Search for the cell housing the specified text and yield its (x, y) center coordinate. 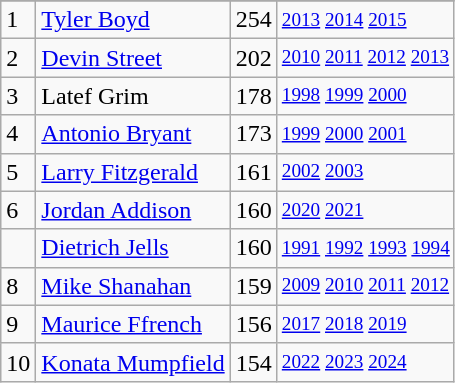
8 (18, 286)
2020 2021 (366, 210)
2002 2003 (366, 172)
2010 2011 2012 2013 (366, 58)
3 (18, 96)
Jordan Addison (133, 210)
173 (254, 134)
Dietrich Jells (133, 248)
154 (254, 362)
2 (18, 58)
Latef Grim (133, 96)
Antonio Bryant (133, 134)
161 (254, 172)
2013 2014 2015 (366, 20)
Konata Mumpfield (133, 362)
Devin Street (133, 58)
Mike Shanahan (133, 286)
202 (254, 58)
6 (18, 210)
1999 2000 2001 (366, 134)
2009 2010 2011 2012 (366, 286)
Larry Fitzgerald (133, 172)
159 (254, 286)
1 (18, 20)
254 (254, 20)
1998 1999 2000 (366, 96)
Tyler Boyd (133, 20)
4 (18, 134)
178 (254, 96)
156 (254, 324)
10 (18, 362)
2017 2018 2019 (366, 324)
Maurice Ffrench (133, 324)
9 (18, 324)
1991 1992 1993 1994 (366, 248)
5 (18, 172)
2022 2023 2024 (366, 362)
